Pinpoint the cell where the given text exists, returning its (X, Y) midpoint coordinate. 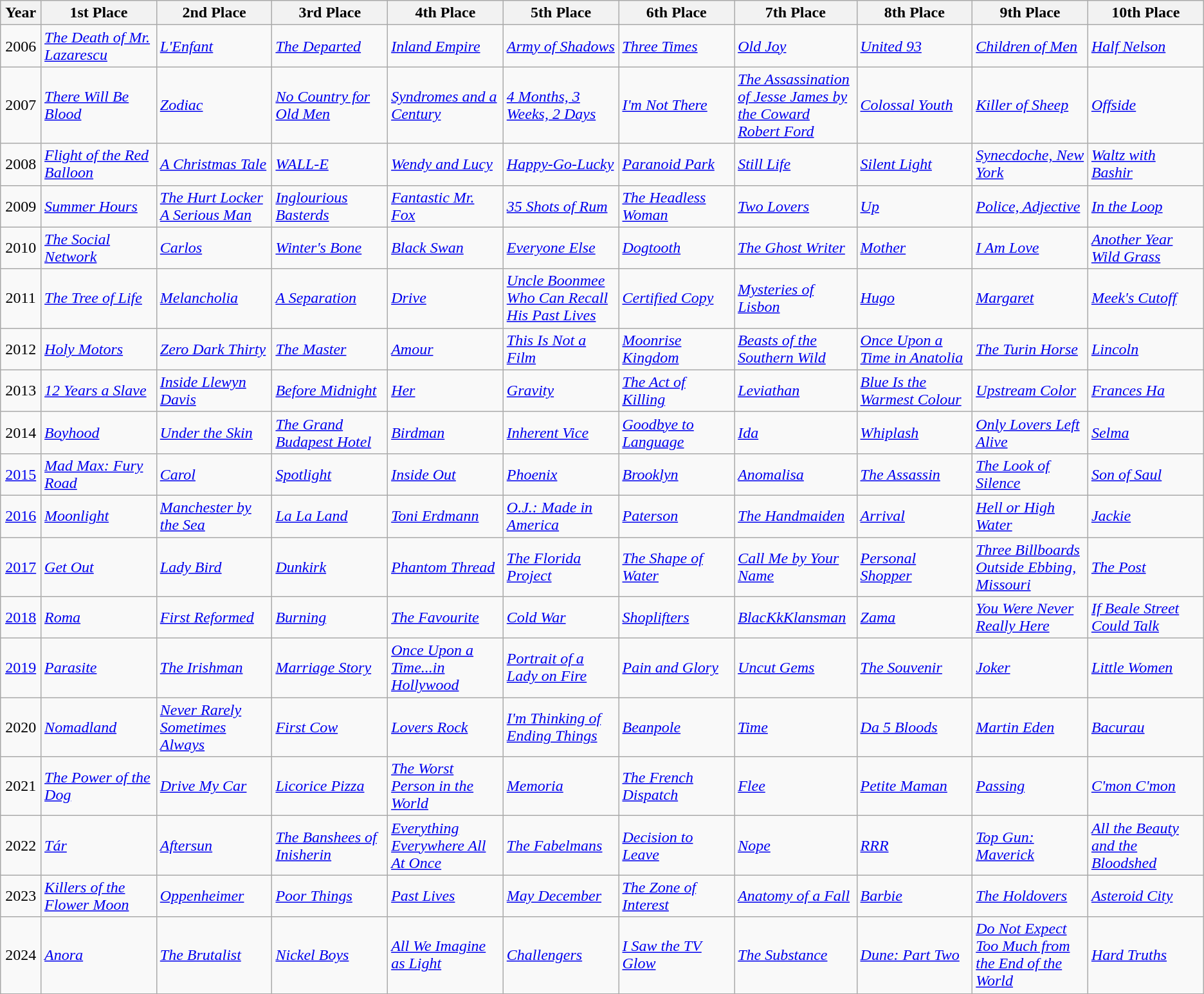
United 93 (915, 46)
La La Land (330, 516)
The Zone of Interest (677, 896)
The Handmaiden (796, 516)
Killer of Sheep (1030, 105)
Under the Skin (214, 432)
35 Shots of Rum (561, 206)
The Headless Woman (677, 206)
The Turin Horse (1030, 348)
Boyhood (99, 432)
4th Place (446, 13)
The Assassin (915, 474)
Silent Light (915, 165)
Wendy and Lucy (446, 165)
Beanpole (677, 727)
The Holdovers (1030, 896)
Decision to Leave (677, 845)
I Saw the TV Glow (677, 955)
The Worst Person in the World (446, 786)
All We Imagine as Light (446, 955)
2023 (21, 896)
First Reformed (214, 617)
Carol (214, 474)
Barbie (915, 896)
Tár (99, 845)
Never Rarely Sometimes Always (214, 727)
Nomadland (99, 727)
Nope (796, 845)
Two Lovers (796, 206)
Parasite (99, 668)
2013 (21, 391)
Uncut Gems (796, 668)
Lincoln (1145, 348)
RRR (915, 845)
Zodiac (214, 105)
Frances Ha (1145, 391)
3rd Place (330, 13)
Goodbye to Language (677, 432)
Killers of the Flower Moon (99, 896)
Three Billboards Outside Ebbing, Missouri (1030, 567)
Gravity (561, 391)
Son of Saul (1145, 474)
2007 (21, 105)
The Substance (796, 955)
2017 (21, 567)
Call Me by Your Name (796, 567)
Dogtooth (677, 248)
Waltz with Bashir (1145, 165)
Manchester by the Sea (214, 516)
Mother (915, 248)
There Will Be Blood (99, 105)
2012 (21, 348)
2015 (21, 474)
Shoplifters (677, 617)
Children of Men (1030, 46)
The Shape of Water (677, 567)
2nd Place (214, 13)
Flee (796, 786)
The French Dispatch (677, 786)
The Hurt LockerA Serious Man (214, 206)
Mysteries of Lisbon (796, 298)
The Souvenir (915, 668)
Old Joy (796, 46)
If Beale Street Could Talk (1145, 617)
Still Life (796, 165)
Upstream Color (1030, 391)
Dunkirk (330, 567)
The Power of the Dog (99, 786)
2019 (21, 668)
C'mon C'mon (1145, 786)
6th Place (677, 13)
BlacKkKlansman (796, 617)
Licorice Pizza (330, 786)
Time (796, 727)
Hugo (915, 298)
Drive My Car (214, 786)
8th Place (915, 13)
9th Place (1030, 13)
Three Times (677, 46)
Past Lives (446, 896)
Jackie (1145, 516)
Everything Everywhere All At Once (446, 845)
Dune: Part Two (915, 955)
WALL-E (330, 165)
Army of Shadows (561, 46)
Zero Dark Thirty (214, 348)
Synecdoche, New York (1030, 165)
Moonlight (99, 516)
Hard Truths (1145, 955)
Beasts of the Southern Wild (796, 348)
Challengers (561, 955)
Year (21, 13)
Lovers Rock (446, 727)
Little Women (1145, 668)
Happy-Go-Lucky (561, 165)
Top Gun: Maverick (1030, 845)
2020 (21, 727)
I Am Love (1030, 248)
1st Place (99, 13)
Her (446, 391)
Inside Llewyn Davis (214, 391)
Meek's Cutoff (1145, 298)
The Post (1145, 567)
Police, Adjective (1030, 206)
Black Swan (446, 248)
2016 (21, 516)
Aftersun (214, 845)
Martin Eden (1030, 727)
The Grand Budapest Hotel (330, 432)
Ida (796, 432)
Certified Copy (677, 298)
2022 (21, 845)
Margaret (1030, 298)
Spotlight (330, 474)
Blue Is the Warmest Colour (915, 391)
The Act of Killing (677, 391)
Do Not Expect Too Much from the End of the World (1030, 955)
5th Place (561, 13)
2021 (21, 786)
2024 (21, 955)
Inland Empire (446, 46)
First Cow (330, 727)
L'Enfant (214, 46)
Personal Shopper (915, 567)
Phoenix (561, 474)
No Country for Old Men (330, 105)
2011 (21, 298)
Half Nelson (1145, 46)
The Look of Silence (1030, 474)
2008 (21, 165)
The Social Network (99, 248)
The Ghost Writer (796, 248)
Phantom Thread (446, 567)
Lady Bird (214, 567)
Melancholia (214, 298)
2006 (21, 46)
2009 (21, 206)
The Fabelmans (561, 845)
Holy Motors (99, 348)
Arrival (915, 516)
Once Upon a Time...in Hollywood (446, 668)
This Is Not a Film (561, 348)
2014 (21, 432)
The Banshees of Inisherin (330, 845)
Toni Erdmann (446, 516)
Leviathan (796, 391)
O.J.: Made in America (561, 516)
The Favourite (446, 617)
Bacurau (1145, 727)
The Tree of Life (99, 298)
You Were Never Really Here (1030, 617)
2010 (21, 248)
Carlos (214, 248)
Paterson (677, 516)
Amour (446, 348)
The Master (330, 348)
Petite Maman (915, 786)
Da 5 Bloods (915, 727)
Passing (1030, 786)
Roma (99, 617)
Inherent Vice (561, 432)
Fantastic Mr. Fox (446, 206)
The Irishman (214, 668)
2018 (21, 617)
Anatomy of a Fall (796, 896)
Burning (330, 617)
Selma (1145, 432)
Colossal Youth (915, 105)
Brooklyn (677, 474)
Mad Max: Fury Road (99, 474)
Marriage Story (330, 668)
Memoria (561, 786)
All the Beauty and the Bloodshed (1145, 845)
A Separation (330, 298)
The Death of Mr. Lazarescu (99, 46)
Anomalisa (796, 474)
Cold War (561, 617)
Everyone Else (561, 248)
The Departed (330, 46)
Syndromes and a Century (446, 105)
Hell or High Water (1030, 516)
Poor Things (330, 896)
Nickel Boys (330, 955)
7th Place (796, 13)
Birdman (446, 432)
Another YearWild Grass (1145, 248)
I'm Thinking of Ending Things (561, 727)
I'm Not There (677, 105)
The Assassination of Jesse James by the Coward Robert Ford (796, 105)
Paranoid Park (677, 165)
Offside (1145, 105)
Joker (1030, 668)
May December (561, 896)
Up (915, 206)
Pain and Glory (677, 668)
Winter's Bone (330, 248)
Once Upon a Time in Anatolia (915, 348)
A Christmas Tale (214, 165)
Inside Out (446, 474)
Oppenheimer (214, 896)
4 Months, 3 Weeks, 2 Days (561, 105)
Only Lovers Left Alive (1030, 432)
Whiplash (915, 432)
Flight of the Red Balloon (99, 165)
Asteroid City (1145, 896)
Summer Hours (99, 206)
Anora (99, 955)
Inglourious Basterds (330, 206)
The Florida Project (561, 567)
Zama (915, 617)
10th Place (1145, 13)
In the Loop (1145, 206)
Drive (446, 298)
12 Years a Slave (99, 391)
Moonrise Kingdom (677, 348)
Portrait of a Lady on Fire (561, 668)
Get Out (99, 567)
Uncle Boonmee Who Can Recall His Past Lives (561, 298)
The Brutalist (214, 955)
Before Midnight (330, 391)
